Search for the cell housing the specified text and yield its [x, y] center coordinate. 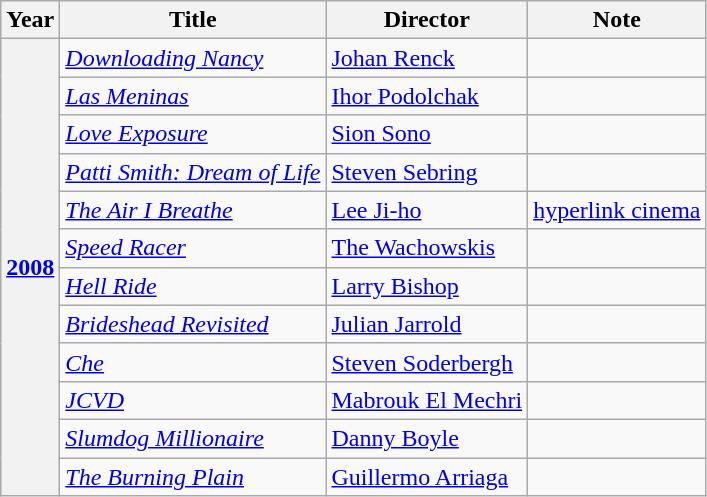
Director [427, 20]
Johan Renck [427, 58]
The Wachowskis [427, 248]
Note [617, 20]
Guillermo Arriaga [427, 477]
hyperlink cinema [617, 210]
Hell Ride [193, 286]
Title [193, 20]
Las Meninas [193, 96]
Mabrouk El Mechri [427, 400]
Che [193, 362]
The Burning Plain [193, 477]
Steven Sebring [427, 172]
Downloading Nancy [193, 58]
Ihor Podolchak [427, 96]
Danny Boyle [427, 438]
JCVD [193, 400]
Larry Bishop [427, 286]
2008 [30, 268]
Year [30, 20]
Lee Ji-ho [427, 210]
Steven Soderbergh [427, 362]
Julian Jarrold [427, 324]
Patti Smith: Dream of Life [193, 172]
The Air I Breathe [193, 210]
Love Exposure [193, 134]
Speed Racer [193, 248]
Sion Sono [427, 134]
Slumdog Millionaire [193, 438]
Brideshead Revisited [193, 324]
